Locate the cell with the specified text and output its (X, Y) center coordinate. 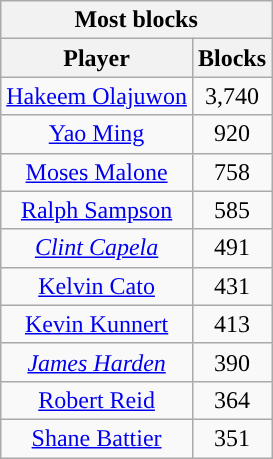
758 (232, 172)
Shane Battier (97, 438)
Moses Malone (97, 172)
351 (232, 438)
585 (232, 210)
Player (97, 58)
364 (232, 400)
390 (232, 362)
Blocks (232, 58)
413 (232, 324)
Most blocks (136, 20)
Clint Capela (97, 248)
491 (232, 248)
431 (232, 286)
Robert Reid (97, 400)
Yao Ming (97, 134)
Kelvin Cato (97, 286)
Ralph Sampson (97, 210)
3,740 (232, 96)
920 (232, 134)
Hakeem Olajuwon (97, 96)
James Harden (97, 362)
Kevin Kunnert (97, 324)
